Provide the [X, Y] coordinate of the cell's center where the given text is located.  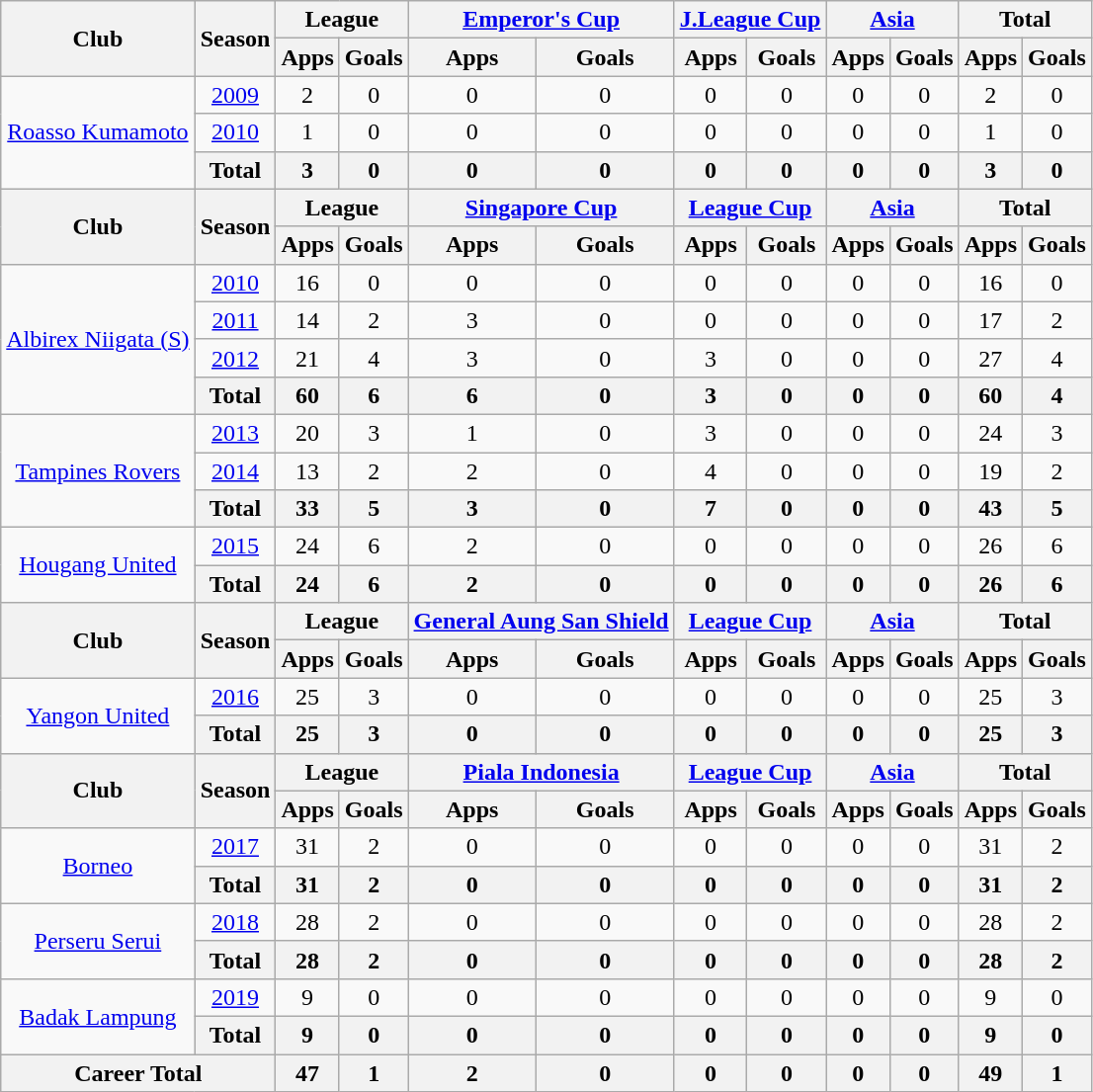
Piala Indonesia [542, 772]
2011 [235, 320]
17 [990, 320]
2014 [235, 471]
Perseru Serui [98, 941]
43 [990, 509]
20 [307, 433]
27 [990, 358]
Career Total [138, 1072]
2017 [235, 847]
47 [307, 1072]
2015 [235, 546]
Badak Lampung [98, 1016]
2018 [235, 922]
Singapore Cup [542, 208]
J.League Cup [750, 20]
2012 [235, 358]
Borneo [98, 866]
Tampines Rovers [98, 470]
Roasso Kumamoto [98, 132]
13 [307, 471]
Albirex Niigata (S) [98, 339]
2019 [235, 997]
2013 [235, 433]
2016 [235, 697]
General Aung San Shield [542, 622]
49 [990, 1072]
14 [307, 320]
Yangon United [98, 715]
2009 [235, 95]
21 [307, 358]
19 [990, 471]
7 [711, 509]
Hougang United [98, 565]
Emperor's Cup [542, 20]
33 [307, 509]
